Extract the [X, Y] coordinate from the center of the cell holding the provided text.  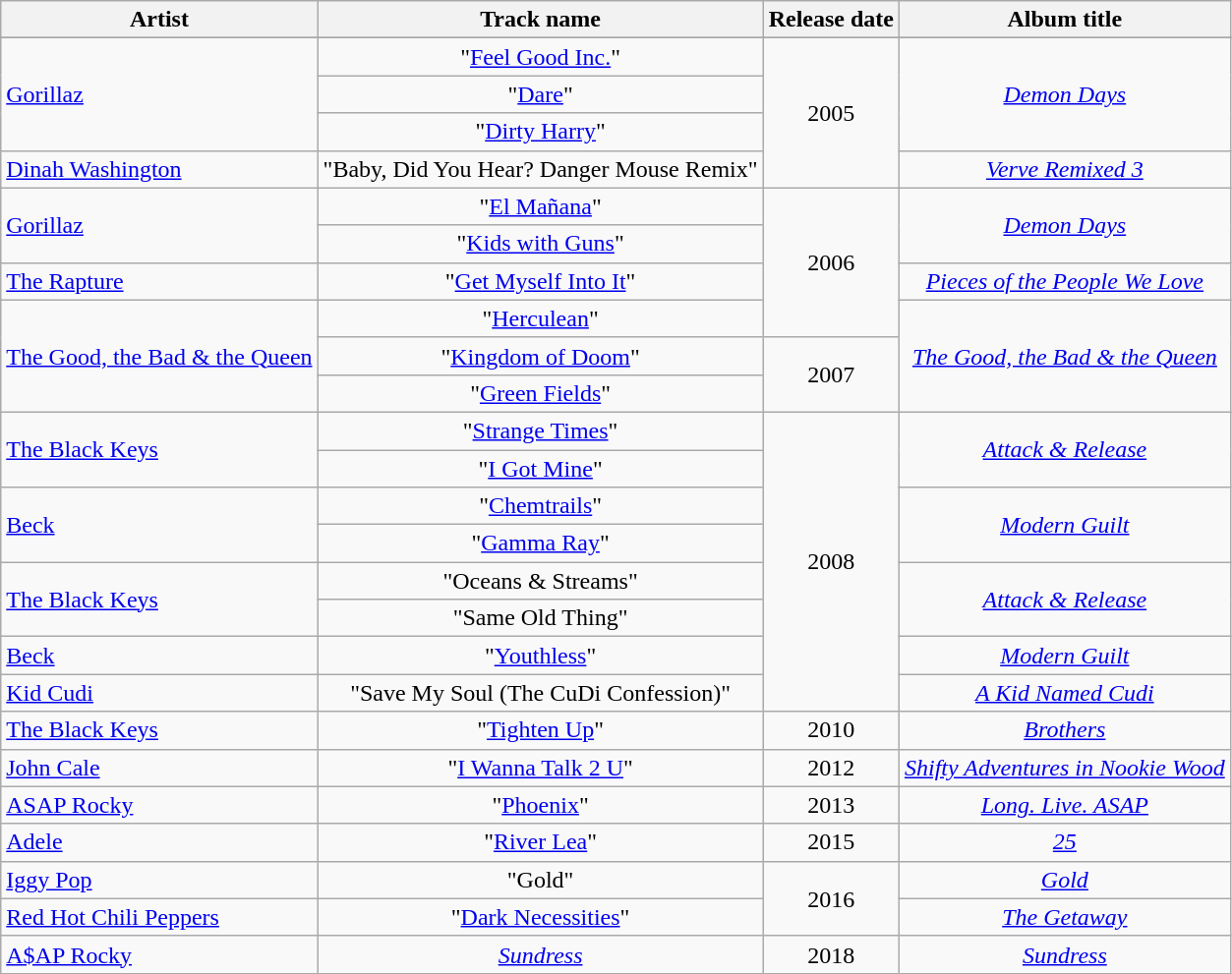
Brothers [1064, 730]
"Save My Soul (The CuDi Confession)" [541, 693]
"Dare" [541, 94]
Gold [1064, 880]
"Tighten Up" [541, 730]
"Phoenix" [541, 805]
Adele [159, 842]
Track name [541, 20]
2012 [831, 768]
"I Wanna Talk 2 U" [541, 768]
"Feel Good Inc." [541, 57]
2016 [831, 898]
2018 [831, 954]
2015 [831, 842]
The Getaway [1064, 917]
"Herculean" [541, 318]
Dinah Washington [159, 169]
Album title [1064, 20]
"Get Myself Into It" [541, 281]
"Green Fields" [541, 393]
"Gold" [541, 880]
The Rapture [159, 281]
"Kids with Guns" [541, 244]
"Baby, Did You Hear? Danger Mouse Remix" [541, 169]
Verve Remixed 3 [1064, 169]
"River Lea" [541, 842]
2005 [831, 113]
ASAP Rocky [159, 805]
Kid Cudi [159, 693]
"Dark Necessities" [541, 917]
Pieces of the People We Love [1064, 281]
Artist [159, 20]
2008 [831, 561]
2007 [831, 374]
2010 [831, 730]
"Chemtrails" [541, 506]
John Cale [159, 768]
Red Hot Chili Peppers [159, 917]
Release date [831, 20]
"I Got Mine" [541, 469]
Shifty Adventures in Nookie Wood [1064, 768]
"Youthless" [541, 656]
A$AP Rocky [159, 954]
"Gamma Ray" [541, 544]
2013 [831, 805]
"Strange Times" [541, 430]
"Same Old Thing" [541, 618]
2006 [831, 262]
"Oceans & Streams" [541, 581]
A Kid Named Cudi [1064, 693]
"El Mañana" [541, 206]
25 [1064, 842]
Iggy Pop [159, 880]
"Kingdom of Doom" [541, 356]
"Dirty Harry" [541, 132]
Long. Live. ASAP [1064, 805]
